Extract the [X, Y] coordinate from the center of the cell holding the provided text.  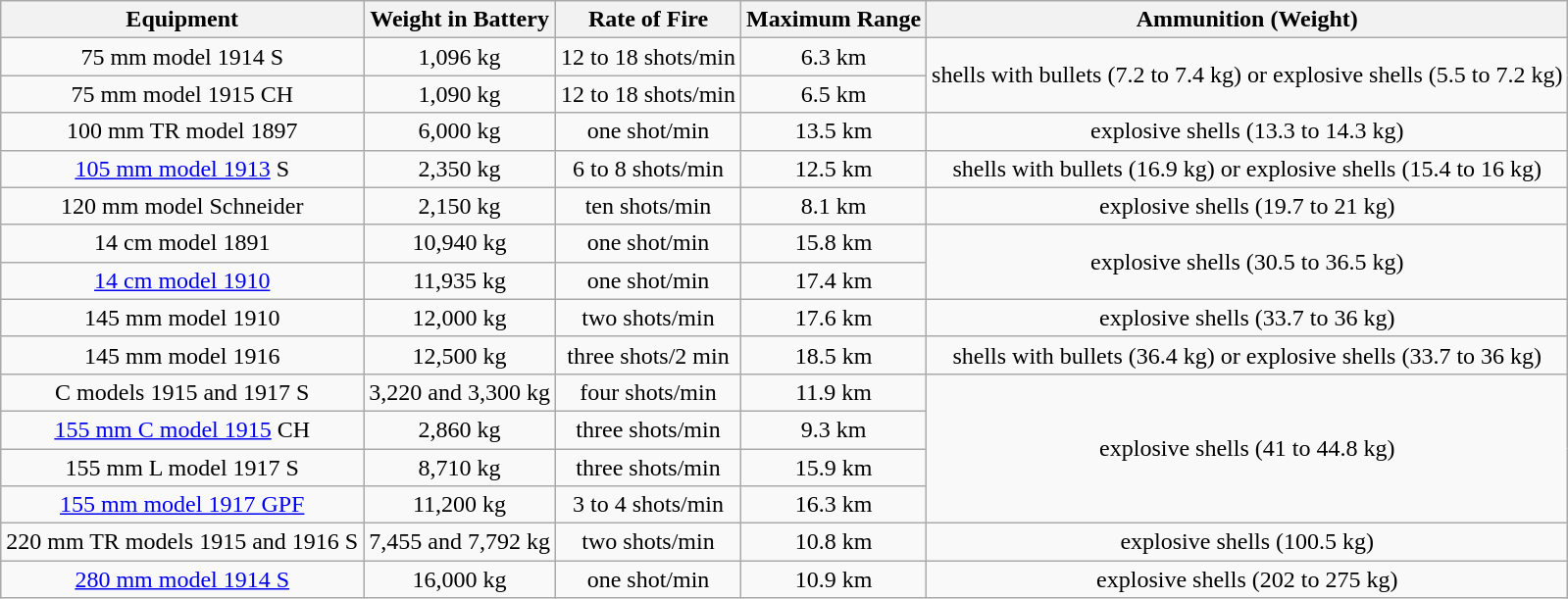
Ammunition (Weight) [1247, 20]
four shots/min [647, 392]
explosive shells (41 to 44.8 kg) [1247, 448]
145 mm model 1916 [182, 355]
13.5 km [834, 131]
75 mm model 1914 S [182, 57]
Equipment [182, 20]
8,710 kg [460, 468]
145 mm model 1910 [182, 318]
15.9 km [834, 468]
C models 1915 and 1917 S [182, 392]
155 mm L model 1917 S [182, 468]
shells with bullets (16.9 kg) or explosive shells (15.4 to 16 kg) [1247, 169]
3,220 and 3,300 kg [460, 392]
17.4 km [834, 280]
100 mm TR model 1897 [182, 131]
2,350 kg [460, 169]
explosive shells (202 to 275 kg) [1247, 579]
10,940 kg [460, 243]
shells with bullets (7.2 to 7.4 kg) or explosive shells (5.5 to 7.2 kg) [1247, 75]
Rate of Fire [647, 20]
11.9 km [834, 392]
Weight in Battery [460, 20]
155 mm C model 1915 CH [182, 429]
9.3 km [834, 429]
3 to 4 shots/min [647, 505]
explosive shells (13.3 to 14.3 kg) [1247, 131]
7,455 and 7,792 kg [460, 542]
explosive shells (19.7 to 21 kg) [1247, 206]
15.8 km [834, 243]
2,150 kg [460, 206]
16.3 km [834, 505]
14 cm model 1891 [182, 243]
explosive shells (100.5 kg) [1247, 542]
8.1 km [834, 206]
105 mm model 1913 S [182, 169]
18.5 km [834, 355]
17.6 km [834, 318]
155 mm model 1917 GPF [182, 505]
2,860 kg [460, 429]
280 mm model 1914 S [182, 579]
1,090 kg [460, 94]
6.5 km [834, 94]
shells with bullets (36.4 kg) or explosive shells (33.7 to 36 kg) [1247, 355]
Maximum Range [834, 20]
14 cm model 1910 [182, 280]
75 mm model 1915 CH [182, 94]
explosive shells (30.5 to 36.5 kg) [1247, 262]
16,000 kg [460, 579]
220 mm TR models 1915 and 1916 S [182, 542]
explosive shells (33.7 to 36 kg) [1247, 318]
10.9 km [834, 579]
11,200 kg [460, 505]
ten shots/min [647, 206]
12,000 kg [460, 318]
10.8 km [834, 542]
12.5 km [834, 169]
6 to 8 shots/min [647, 169]
6,000 kg [460, 131]
1,096 kg [460, 57]
11,935 kg [460, 280]
6.3 km [834, 57]
three shots/2 min [647, 355]
120 mm model Schneider [182, 206]
12,500 kg [460, 355]
